Return the [x, y] coordinate for the center point of the cell that contains the specified text.  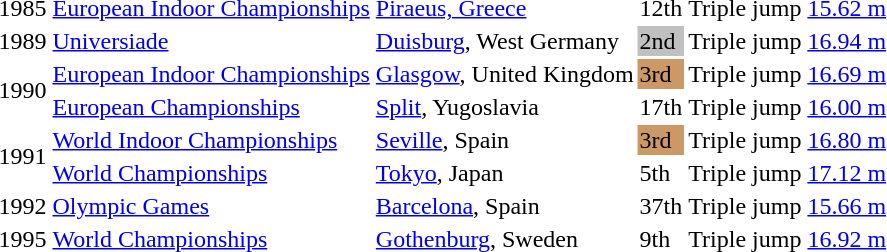
5th [661, 173]
Glasgow, United Kingdom [504, 74]
37th [661, 206]
Universiade [211, 41]
Duisburg, West Germany [504, 41]
Olympic Games [211, 206]
Barcelona, Spain [504, 206]
European Championships [211, 107]
European Indoor Championships [211, 74]
Seville, Spain [504, 140]
World Indoor Championships [211, 140]
Tokyo, Japan [504, 173]
2nd [661, 41]
17th [661, 107]
Split, Yugoslavia [504, 107]
World Championships [211, 173]
